Return the (x, y) coordinate for the center point of the cell that contains the specified text.  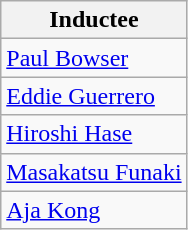
Masakatsu Funaki (94, 172)
Aja Kong (94, 210)
Eddie Guerrero (94, 96)
Inductee (94, 20)
Hiroshi Hase (94, 134)
Paul Bowser (94, 58)
